Search for the cell housing the specified text and yield its [x, y] center coordinate. 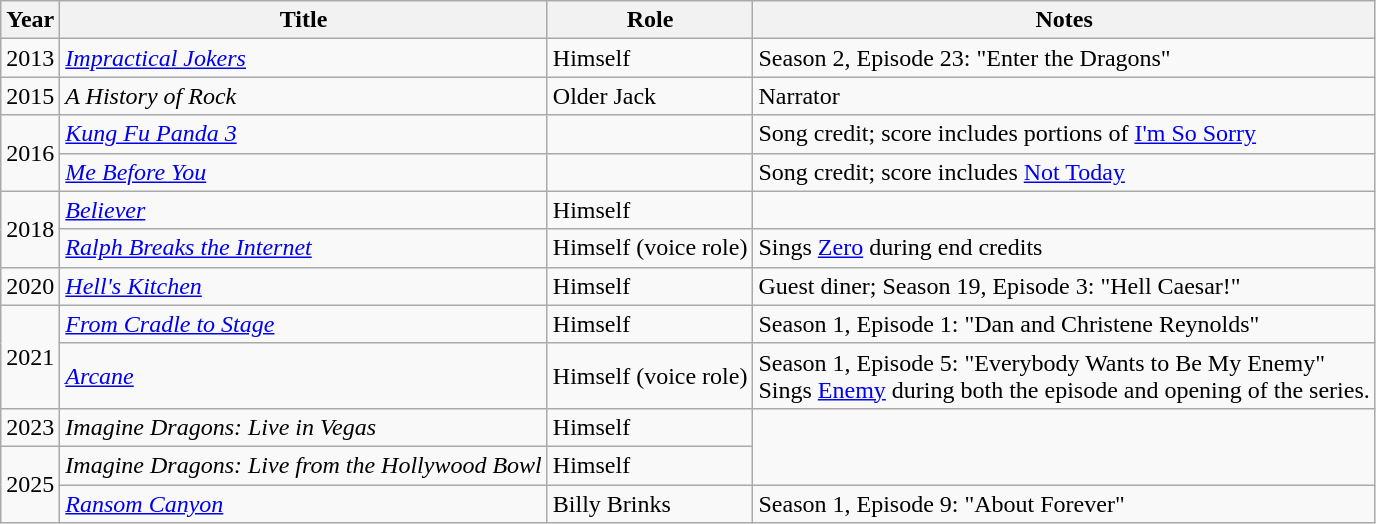
2021 [30, 356]
Kung Fu Panda 3 [304, 134]
2013 [30, 58]
Imagine Dragons: Live in Vegas [304, 427]
Billy Brinks [650, 503]
Me Before You [304, 172]
Song credit; score includes portions of I'm So Sorry [1064, 134]
Notes [1064, 20]
Guest diner; Season 19, Episode 3: "Hell Caesar!" [1064, 286]
2023 [30, 427]
2015 [30, 96]
2018 [30, 229]
2025 [30, 484]
2020 [30, 286]
Year [30, 20]
Season 2, Episode 23: "Enter the Dragons" [1064, 58]
Older Jack [650, 96]
2016 [30, 153]
Title [304, 20]
Ransom Canyon [304, 503]
Song credit; score includes Not Today [1064, 172]
Ralph Breaks the Internet [304, 248]
Season 1, Episode 9: "About Forever" [1064, 503]
Narrator [1064, 96]
Imagine Dragons: Live from the Hollywood Bowl [304, 465]
Season 1, Episode 5: "Everybody Wants to Be My Enemy"Sings Enemy during both the episode and opening of the series. [1064, 376]
From Cradle to Stage [304, 324]
Season 1, Episode 1: "Dan and Christene Reynolds" [1064, 324]
Arcane [304, 376]
Sings Zero during end credits [1064, 248]
Believer [304, 210]
Impractical Jokers [304, 58]
A History of Rock [304, 96]
Hell's Kitchen [304, 286]
Role [650, 20]
